Locate the cell with the specified text and output its (X, Y) center coordinate. 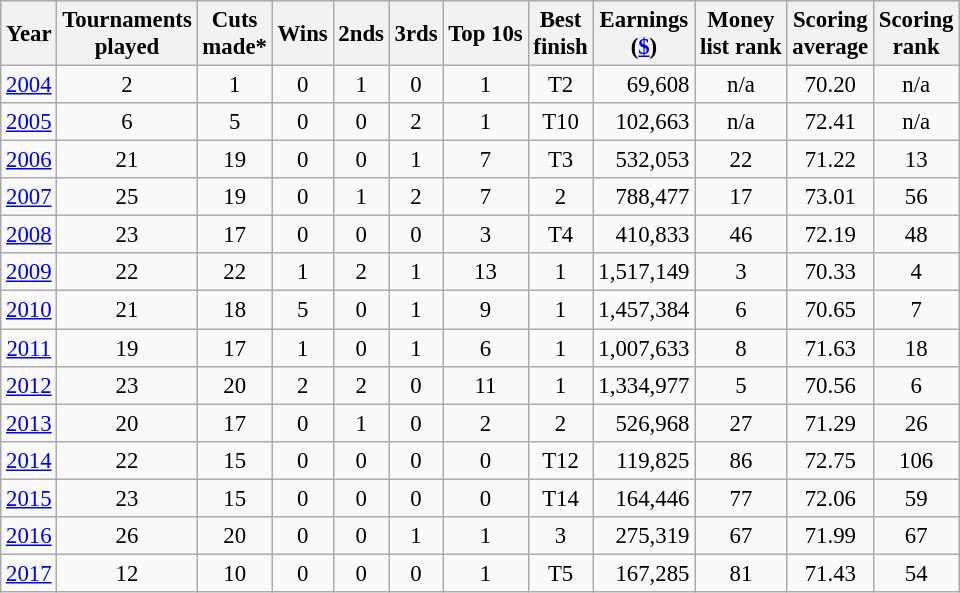
1,457,384 (644, 310)
70.56 (830, 385)
Best finish (560, 34)
72.75 (830, 460)
71.43 (830, 573)
106 (916, 460)
8 (741, 348)
10 (234, 573)
Moneylist rank (741, 34)
1,517,149 (644, 273)
Wins (302, 34)
71.63 (830, 348)
69,608 (644, 85)
71.99 (830, 536)
56 (916, 197)
2009 (29, 273)
72.41 (830, 122)
2010 (29, 310)
11 (486, 385)
Top 10s (486, 34)
Scoring average (830, 34)
T12 (560, 460)
70.65 (830, 310)
167,285 (644, 573)
119,825 (644, 460)
9 (486, 310)
70.20 (830, 85)
2005 (29, 122)
71.29 (830, 423)
46 (741, 235)
86 (741, 460)
71.22 (830, 160)
77 (741, 498)
164,446 (644, 498)
12 (127, 573)
54 (916, 573)
2008 (29, 235)
3rds (416, 34)
2012 (29, 385)
73.01 (830, 197)
T4 (560, 235)
Tournaments played (127, 34)
72.06 (830, 498)
Cuts made* (234, 34)
27 (741, 423)
T2 (560, 85)
532,053 (644, 160)
788,477 (644, 197)
526,968 (644, 423)
2011 (29, 348)
70.33 (830, 273)
2nds (361, 34)
1,007,633 (644, 348)
T10 (560, 122)
2004 (29, 85)
81 (741, 573)
Earnings ($) (644, 34)
2014 (29, 460)
T14 (560, 498)
2013 (29, 423)
T5 (560, 573)
Scoringrank (916, 34)
2017 (29, 573)
59 (916, 498)
2007 (29, 197)
275,319 (644, 536)
2015 (29, 498)
4 (916, 273)
25 (127, 197)
102,663 (644, 122)
Year (29, 34)
48 (916, 235)
2006 (29, 160)
2016 (29, 536)
410,833 (644, 235)
T3 (560, 160)
1,334,977 (644, 385)
72.19 (830, 235)
